Extract the [X, Y] coordinate from the center of the cell holding the provided text.  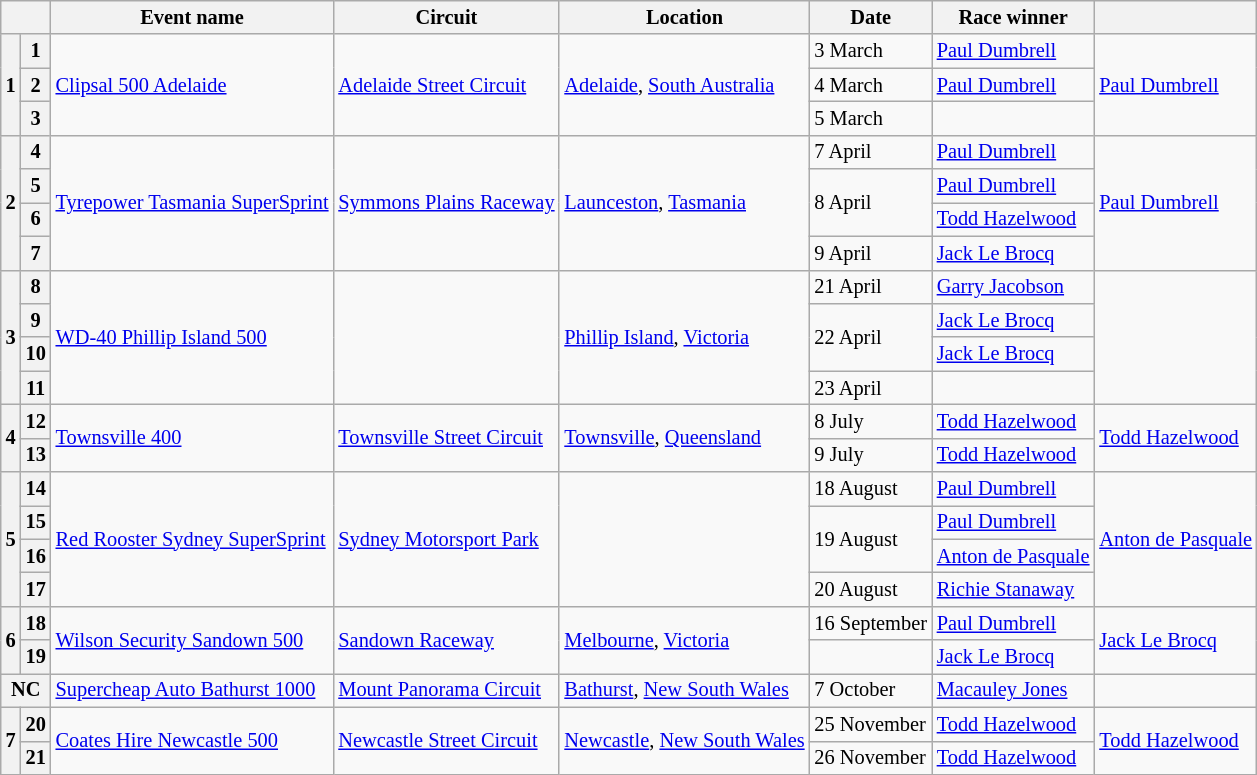
Adelaide Street Circuit [446, 84]
Clipsal 500 Adelaide [192, 84]
Newcastle, New South Wales [684, 740]
7 April [870, 152]
Sydney Motorsport Park [446, 540]
Adelaide, South Australia [684, 84]
WD-40 Phillip Island 500 [192, 338]
16 [36, 556]
9 April [870, 253]
Newcastle Street Circuit [446, 740]
15 [36, 522]
8 July [870, 421]
Mount Panorama Circuit [446, 690]
Garry Jacobson [1014, 287]
NC [26, 690]
26 November [870, 758]
Tyrepower Tasmania SuperSprint [192, 202]
4 March [870, 85]
11 [36, 388]
5 March [870, 118]
25 November [870, 724]
Location [684, 17]
Melbourne, Victoria [684, 640]
9 July [870, 455]
Red Rooster Sydney SuperSprint [192, 540]
22 April [870, 336]
Bathurst, New South Wales [684, 690]
18 August [870, 489]
3 March [870, 51]
23 April [870, 388]
Townsville, Queensland [684, 438]
10 [36, 354]
Townsville Street Circuit [446, 438]
Date [870, 17]
8 April [870, 202]
Race winner [1014, 17]
Circuit [446, 17]
Symmons Plains Raceway [446, 202]
16 September [870, 623]
8 [36, 287]
Event name [192, 17]
21 [36, 758]
19 [36, 657]
12 [36, 421]
17 [36, 589]
Sandown Raceway [446, 640]
20 August [870, 589]
Richie Stanaway [1014, 589]
Phillip Island, Victoria [684, 338]
Supercheap Auto Bathurst 1000 [192, 690]
20 [36, 724]
Launceston, Tasmania [684, 202]
Wilson Security Sandown 500 [192, 640]
18 [36, 623]
21 April [870, 287]
Coates Hire Newcastle 500 [192, 740]
Macauley Jones [1014, 690]
Townsville 400 [192, 438]
7 October [870, 690]
13 [36, 455]
14 [36, 489]
9 [36, 320]
19 August [870, 538]
